Return the [X, Y] coordinate for the center point of the cell that contains the specified text.  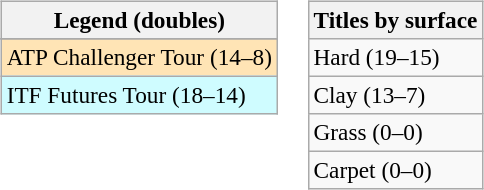
Clay (13–7) [396, 95]
ATP Challenger Tour (14–8) [139, 57]
ITF Futures Tour (18–14) [139, 95]
Titles by surface [396, 20]
Legend (doubles) [139, 20]
Grass (0–0) [396, 133]
Hard (19–15) [396, 57]
Carpet (0–0) [396, 171]
